From the cell containing the given text, extract its center point as (x, y) coordinate. 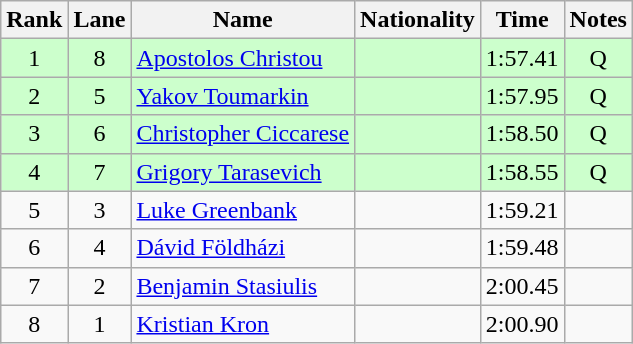
1:57.41 (522, 58)
Name (243, 20)
Rank (34, 20)
Grigory Tarasevich (243, 172)
Yakov Toumarkin (243, 96)
Dávid Földházi (243, 248)
1:57.95 (522, 96)
1:58.50 (522, 134)
Christopher Ciccarese (243, 134)
Lane (100, 20)
1:58.55 (522, 172)
Kristian Kron (243, 324)
2:00.45 (522, 286)
Time (522, 20)
1:59.21 (522, 210)
Luke Greenbank (243, 210)
2:00.90 (522, 324)
Notes (598, 20)
Apostolos Christou (243, 58)
Benjamin Stasiulis (243, 286)
Nationality (418, 20)
1:59.48 (522, 248)
